Extract the [x, y] coordinate from the center of the cell holding the provided text.  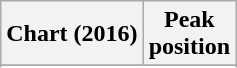
Peakposition [189, 34]
Chart (2016) [72, 34]
